Extract the (X, Y) coordinate from the center of the cell holding the provided text.  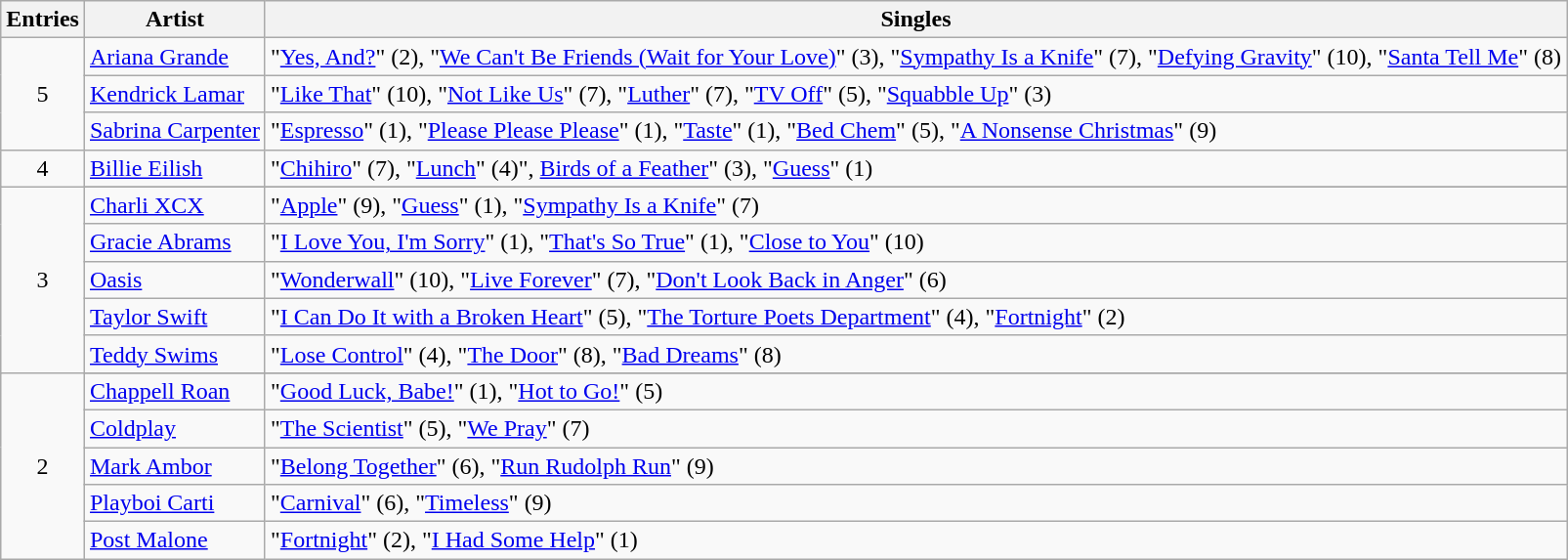
Playboi Carti (174, 503)
Sabrina Carpenter (174, 131)
Gracie Abrams (174, 242)
5 (43, 94)
Billie Eilish (174, 168)
"Fortnight" (2), "I Had Some Help" (1) (915, 540)
Kendrick Lamar (174, 94)
Artist (174, 20)
Singles (915, 20)
"The Scientist" (5), "We Pray" (7) (915, 428)
"I Can Do It with a Broken Heart" (5), "The Torture Poets Department" (4), "Fortnight" (2) (915, 317)
2 (43, 465)
"Carnival" (6), "Timeless" (9) (915, 503)
Mark Ambor (174, 466)
Teddy Swims (174, 354)
Ariana Grande (174, 57)
"Like That" (10), "Not Like Us" (7), "Luther" (7), "TV Off" (5), "Squabble Up" (3) (915, 94)
Charli XCX (174, 205)
Chappell Roan (174, 391)
"Wonderwall" (10), "Live Forever" (7), "Don't Look Back in Anger" (6) (915, 280)
"I Love You, I'm Sorry" (1), "That's So True" (1), "Close to You" (10) (915, 242)
"Belong Together" (6), "Run Rudolph Run" (9) (915, 466)
4 (43, 168)
Entries (43, 20)
"Good Luck, Babe!" (1), "Hot to Go!" (5) (915, 391)
"Lose Control" (4), "The Door" (8), "Bad Dreams" (8) (915, 354)
Taylor Swift (174, 317)
"Chihiro" (7), "Lunch" (4)", Birds of a Feather" (3), "Guess" (1) (915, 168)
Post Malone (174, 540)
"Apple" (9), "Guess" (1), "Sympathy Is a Knife" (7) (915, 205)
Oasis (174, 280)
"Espresso" (1), "Please Please Please" (1), "Taste" (1), "Bed Chem" (5), "A Nonsense Christmas" (9) (915, 131)
"Yes, And?" (2), "We Can't Be Friends (Wait for Your Love)" (3), "Sympathy Is a Knife" (7), "Defying Gravity" (10), "Santa Tell Me" (8) (915, 57)
Coldplay (174, 428)
3 (43, 280)
